Search for the cell housing the specified text and yield its (X, Y) center coordinate. 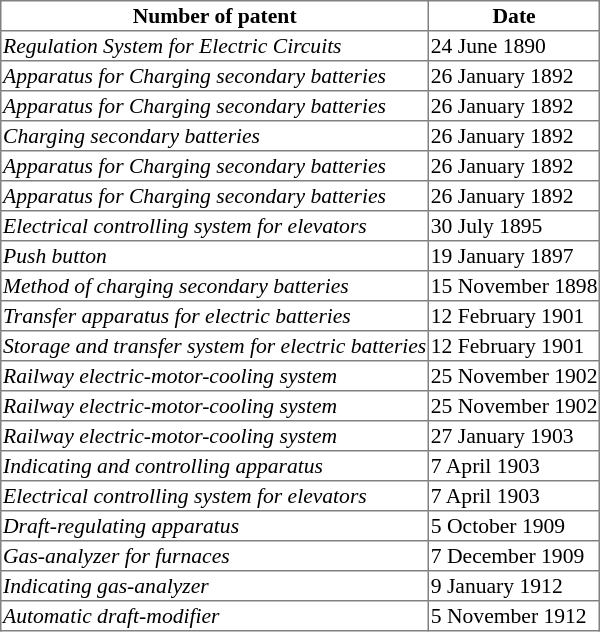
Indicating gas-analyzer (215, 586)
19 January 1897 (514, 256)
Method of charging secondary batteries (215, 286)
15 November 1898 (514, 286)
Storage and transfer system for electric batteries (215, 346)
30 July 1895 (514, 226)
Gas-analyzer for furnaces (215, 556)
9 January 1912 (514, 586)
24 June 1890 (514, 46)
5 November 1912 (514, 616)
5 October 1909 (514, 526)
27 January 1903 (514, 436)
Charging secondary batteries (215, 136)
Number of patent (215, 16)
Indicating and controlling apparatus (215, 466)
Push button (215, 256)
Date (514, 16)
Automatic draft-modifier (215, 616)
Regulation System for Electric Circuits (215, 46)
7 December 1909 (514, 556)
Draft-regulating apparatus (215, 526)
Transfer apparatus for electric batteries (215, 316)
